Extract the (x, y) coordinate from the center of the cell holding the provided text.  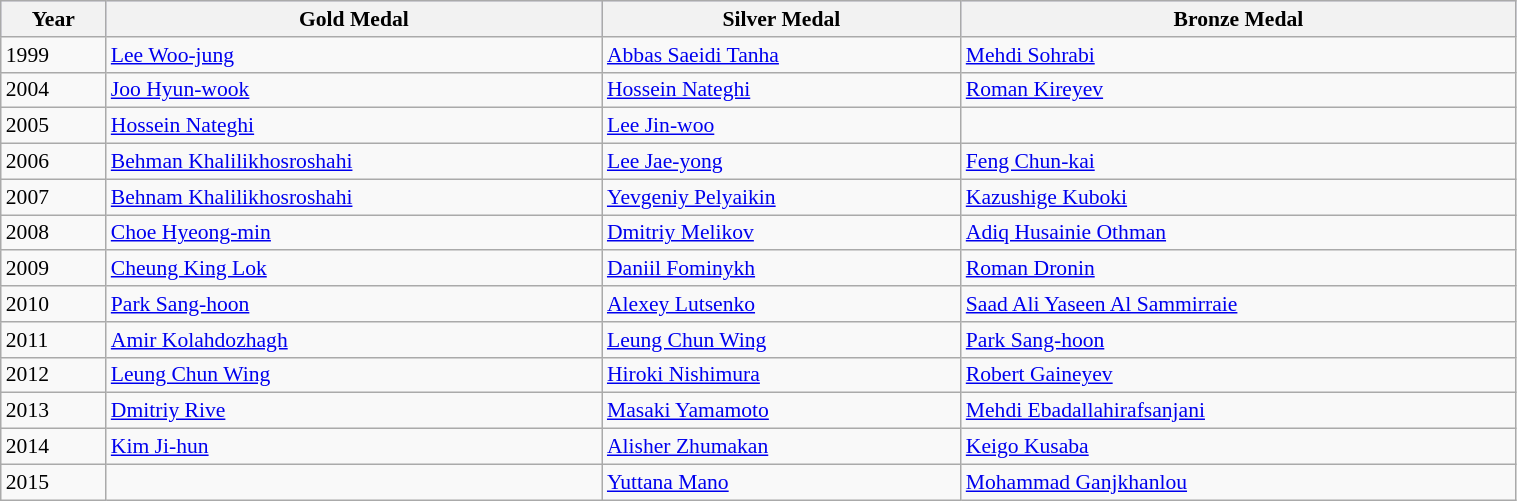
Behman Khalilikhosroshahi (354, 162)
Roman Kireyev (1238, 90)
Hiroki Nishimura (782, 375)
2015 (54, 482)
Choe Hyeong-min (354, 233)
Feng Chun-kai (1238, 162)
Behnam Khalilikhosroshahi (354, 197)
Saad Ali Yaseen Al Sammirraie (1238, 304)
2009 (54, 269)
Robert Gaineyev (1238, 375)
1999 (54, 55)
2004 (54, 90)
Alisher Zhumakan (782, 447)
Mehdi Ebadallahirafsanjani (1238, 411)
2010 (54, 304)
Alexey Lutsenko (782, 304)
2006 (54, 162)
Gold Medal (354, 19)
Lee Woo-jung (354, 55)
Mehdi Sohrabi (1238, 55)
Amir Kolahdozhagh (354, 340)
2013 (54, 411)
Year (54, 19)
2007 (54, 197)
Dmitriy Rive (354, 411)
Lee Jae-yong (782, 162)
Cheung King Lok (354, 269)
2011 (54, 340)
2008 (54, 233)
Abbas Saeidi Tanha (782, 55)
Mohammad Ganjkhanlou (1238, 482)
Keigo Kusaba (1238, 447)
Daniil Fominykh (782, 269)
Kim Ji-hun (354, 447)
2005 (54, 126)
Masaki Yamamoto (782, 411)
Kazushige Kuboki (1238, 197)
Bronze Medal (1238, 19)
Yuttana Mano (782, 482)
Roman Dronin (1238, 269)
Joo Hyun-wook (354, 90)
Yevgeniy Pelyaikin (782, 197)
2014 (54, 447)
Dmitriy Melikov (782, 233)
Lee Jin-woo (782, 126)
Silver Medal (782, 19)
Adiq Husainie Othman (1238, 233)
2012 (54, 375)
